Scan for the cell matching the given text and deliver its (X, Y) coordinate at center. 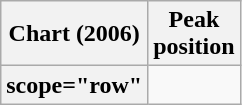
scope="row" (74, 85)
Peakposition (194, 34)
Chart (2006) (74, 34)
